Capture the cell that displays the provided text and extract its [X, Y] central coordinate. 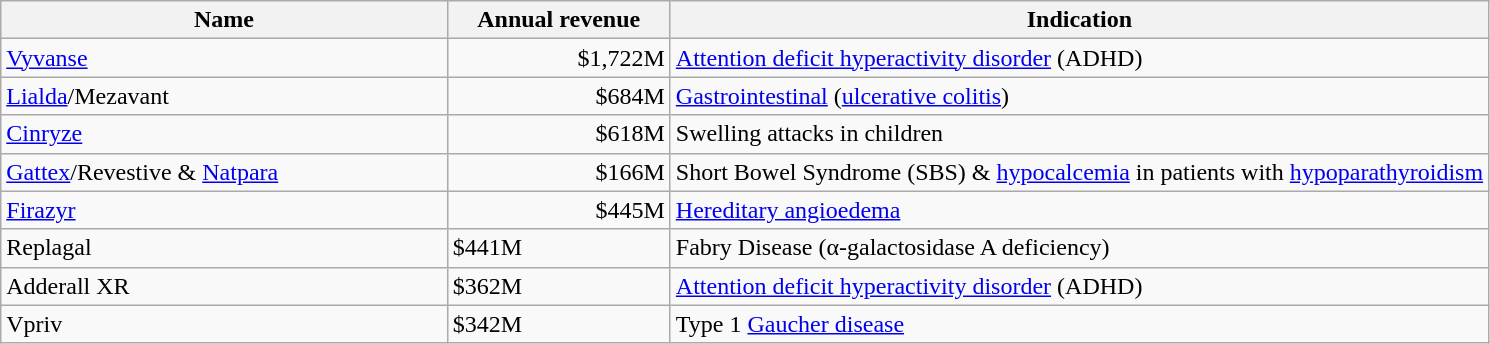
Adderall XR [224, 286]
Hereditary angioedema [1079, 210]
Vpriv [224, 324]
$441M [558, 248]
Fabry Disease (α-galactosidase A deficiency) [1079, 248]
$342M [558, 324]
$166M [558, 172]
$1,722M [558, 58]
Swelling attacks in children [1079, 134]
Lialda/Mezavant [224, 96]
$618M [558, 134]
Firazyr [224, 210]
Cinryze [224, 134]
Type 1 Gaucher disease [1079, 324]
Vyvanse [224, 58]
$362M [558, 286]
Gastrointestinal (ulcerative colitis) [1079, 96]
Short Bowel Syndrome (SBS) & hypocalcemia in patients with hypoparathyroidism [1079, 172]
Name [224, 20]
Replagal [224, 248]
$445M [558, 210]
Gattex/Revestive & Natpara [224, 172]
Indication [1079, 20]
Annual revenue [558, 20]
$684M [558, 96]
